Search for the cell housing the specified text and yield its (x, y) center coordinate. 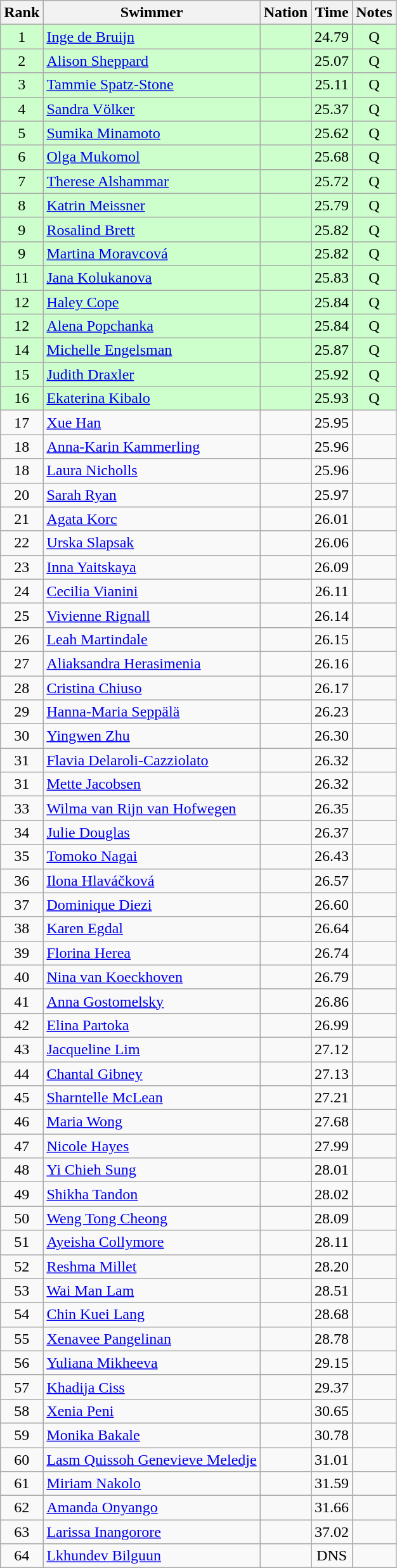
Wai Man Lam (152, 1291)
56 (22, 1363)
Cecilia Vianini (152, 591)
25.92 (332, 374)
40 (22, 977)
Anna Gostomelsky (152, 1001)
Lasm Quissoh Genevieve Meledje (152, 1459)
Vivienne Rignall (152, 615)
Inna Yaitskaya (152, 567)
38 (22, 929)
Tomoko Nagai (152, 857)
27.21 (332, 1098)
Elina Partoka (152, 1025)
26.06 (332, 543)
Dominique Diezi (152, 905)
60 (22, 1459)
Wilma van Rijn van Hofwegen (152, 808)
8 (22, 205)
25.79 (332, 205)
26.23 (332, 712)
6 (22, 157)
Larissa Inangorore (152, 1532)
Rank (22, 13)
26.64 (332, 929)
30 (22, 736)
Xenavee Pangelinan (152, 1339)
31.66 (332, 1508)
25 (22, 615)
Anna-Karin Kammerling (152, 447)
2 (22, 61)
Xenia Peni (152, 1411)
28.51 (332, 1291)
39 (22, 953)
Ekaterina Kibalo (152, 398)
Judith Draxler (152, 374)
Nicole Hayes (152, 1146)
31.01 (332, 1459)
42 (22, 1025)
Nina van Koeckhoven (152, 977)
24.79 (332, 37)
25.95 (332, 423)
14 (22, 350)
53 (22, 1291)
47 (22, 1146)
Leah Martindale (152, 639)
16 (22, 398)
Katrin Meissner (152, 205)
26.35 (332, 808)
26.57 (332, 881)
41 (22, 1001)
28.78 (332, 1339)
26.79 (332, 977)
27 (22, 663)
Chin Kuei Lang (152, 1315)
26.86 (332, 1001)
45 (22, 1098)
Cristina Chiuso (152, 687)
Flavia Delaroli-Cazziolato (152, 760)
Alena Popchanka (152, 326)
21 (22, 519)
Jana Kolukanova (152, 277)
17 (22, 423)
25.93 (332, 398)
DNS (332, 1556)
4 (22, 109)
61 (22, 1484)
25.68 (332, 157)
Hanna-Maria Seppälä (152, 712)
51 (22, 1242)
Yuliana Mikheeva (152, 1363)
31.59 (332, 1484)
3 (22, 85)
Yi Chieh Sung (152, 1170)
30.65 (332, 1411)
29 (22, 712)
26.15 (332, 639)
27.99 (332, 1146)
25.62 (332, 133)
11 (22, 277)
Martina Moravcová (152, 253)
Reshma Millet (152, 1266)
15 (22, 374)
7 (22, 181)
59 (22, 1435)
27.68 (332, 1122)
Rosalind Brett (152, 229)
Ilona Hlaváčková (152, 881)
25.83 (332, 277)
28.09 (332, 1218)
Sarah Ryan (152, 495)
44 (22, 1074)
46 (22, 1122)
Sharntelle McLean (152, 1098)
62 (22, 1508)
25.07 (332, 61)
48 (22, 1170)
49 (22, 1194)
26.74 (332, 953)
Notes (374, 13)
28.20 (332, 1266)
37.02 (332, 1532)
Yingwen Zhu (152, 736)
26.14 (332, 615)
25.87 (332, 350)
26.01 (332, 519)
Lkhundev Bilguun (152, 1556)
Therese Alshammar (152, 181)
20 (22, 495)
Aliaksandra Herasimenia (152, 663)
25.97 (332, 495)
43 (22, 1049)
64 (22, 1556)
26.30 (332, 736)
Monika Bakale (152, 1435)
28.02 (332, 1194)
Ayeisha Collymore (152, 1242)
Nation (285, 13)
52 (22, 1266)
Xue Han (152, 423)
22 (22, 543)
1 (22, 37)
57 (22, 1387)
23 (22, 567)
24 (22, 591)
Julie Douglas (152, 832)
Chantal Gibney (152, 1074)
Agata Korc (152, 519)
Inge de Bruijn (152, 37)
Amanda Onyango (152, 1508)
50 (22, 1218)
37 (22, 905)
29.15 (332, 1363)
Haley Cope (152, 302)
36 (22, 881)
54 (22, 1315)
Alison Sheppard (152, 61)
28 (22, 687)
Khadija Ciss (152, 1387)
26.43 (332, 857)
Shikha Tandon (152, 1194)
27.13 (332, 1074)
26.99 (332, 1025)
Mette Jacobsen (152, 784)
5 (22, 133)
26.37 (332, 832)
Karen Egdal (152, 929)
30.78 (332, 1435)
Sumika Minamoto (152, 133)
Urska Slapsak (152, 543)
28.11 (332, 1242)
25.37 (332, 109)
26.17 (332, 687)
35 (22, 857)
Miriam Nakolo (152, 1484)
26.11 (332, 591)
63 (22, 1532)
58 (22, 1411)
Florina Herea (152, 953)
26 (22, 639)
Time (332, 13)
Laura Nicholls (152, 471)
55 (22, 1339)
Olga Mukomol (152, 157)
26.60 (332, 905)
26.09 (332, 567)
Michelle Engelsman (152, 350)
34 (22, 832)
Jacqueline Lim (152, 1049)
Sandra Völker (152, 109)
26.16 (332, 663)
Swimmer (152, 13)
28.01 (332, 1170)
29.37 (332, 1387)
33 (22, 808)
27.12 (332, 1049)
25.11 (332, 85)
Tammie Spatz-Stone (152, 85)
25.72 (332, 181)
Maria Wong (152, 1122)
Weng Tong Cheong (152, 1218)
28.68 (332, 1315)
